Output the [X, Y] coordinate of the center of the cell containing the given text.  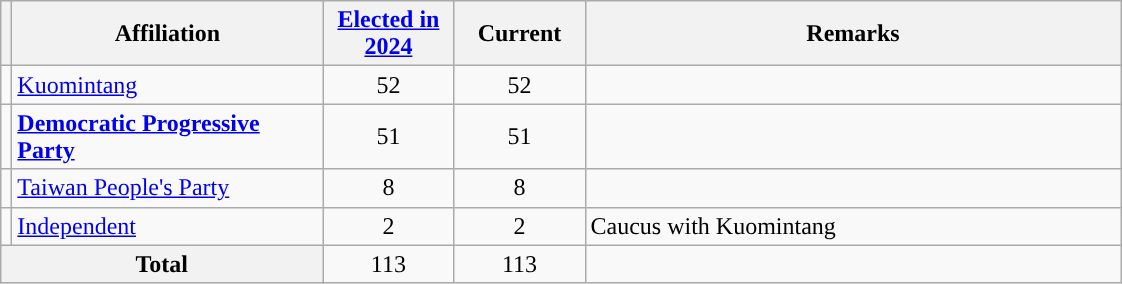
Independent [168, 226]
Caucus with Kuomintang [853, 226]
Elected in 2024 [388, 34]
Current [520, 34]
Total [162, 264]
Affiliation [168, 34]
Kuomintang [168, 85]
Democratic Progressive Party [168, 136]
Taiwan People's Party [168, 188]
Remarks [853, 34]
